Extract the (x, y) coordinate from the center of the cell holding the provided text.  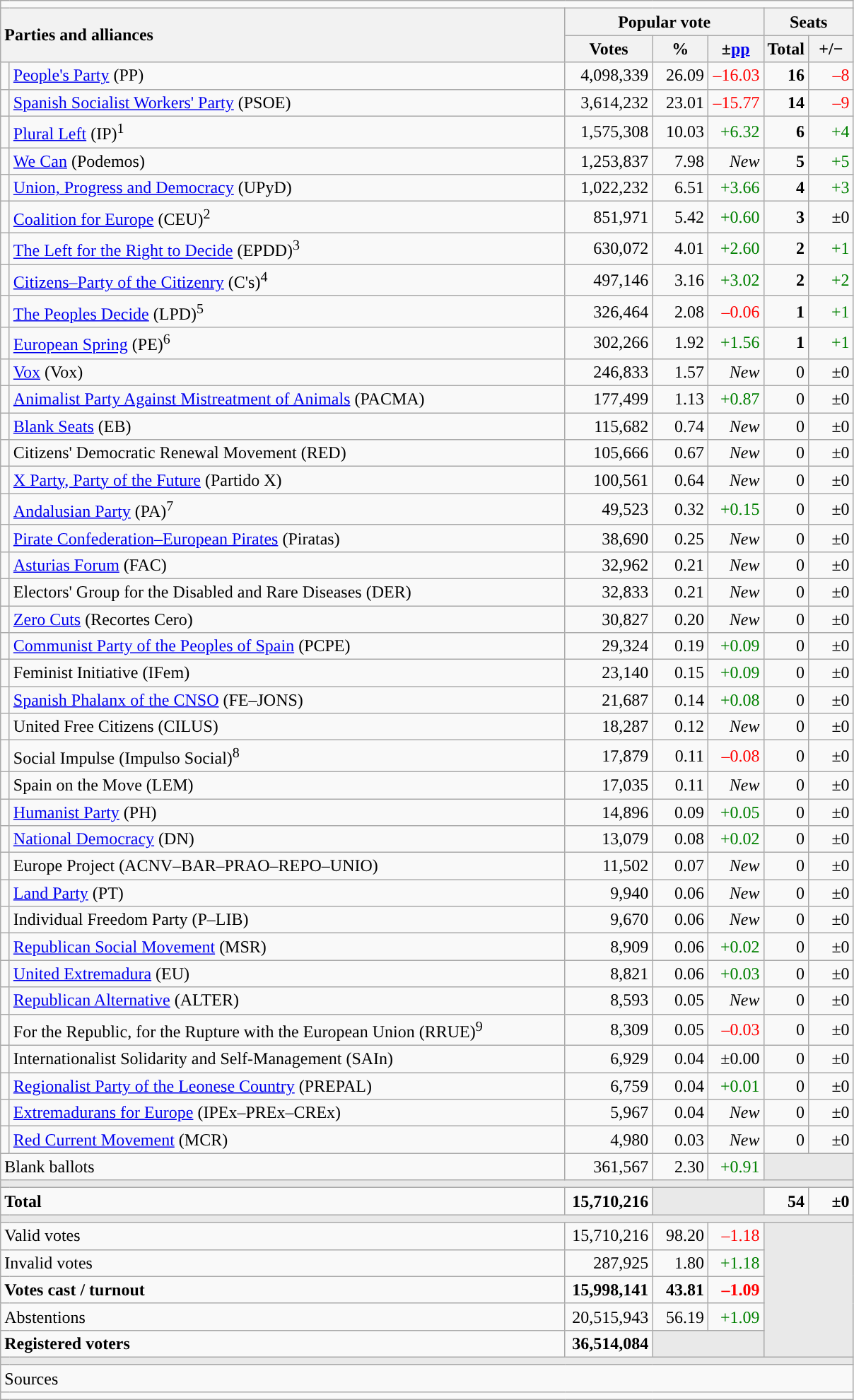
0.15 (680, 673)
For the Republic, for the Rupture with the European Union (RRUE)9 (287, 1029)
105,666 (609, 453)
6.51 (680, 188)
Individual Freedom Party (P–LIB) (287, 920)
+3 (831, 188)
54 (786, 1201)
23.01 (680, 103)
36,514,084 (609, 1343)
+0.01 (735, 1086)
3,614,232 (609, 103)
Republican Social Movement (MSR) (287, 947)
Europe Project (ACNV–BAR–PRAO–REPO–UNIO) (287, 866)
Red Current Movement (MCR) (287, 1140)
17,879 (609, 757)
3.16 (680, 280)
+0.60 (735, 218)
Blank ballots (283, 1167)
38,690 (609, 538)
Votes cast / turnout (283, 1290)
326,464 (609, 311)
0.08 (680, 839)
30,827 (609, 619)
+4 (831, 132)
302,266 (609, 344)
+1.09 (735, 1317)
14 (786, 103)
Spanish Socialist Workers' Party (PSOE) (287, 103)
0.20 (680, 619)
+0.87 (735, 399)
Sources (427, 1378)
1.57 (680, 373)
17,035 (609, 785)
+0.08 (735, 700)
5 (786, 161)
Valid votes (283, 1236)
+6.32 (735, 132)
Vox (Vox) (287, 373)
1.80 (680, 1263)
X Party, Party of the Future (Partido X) (287, 480)
8,821 (609, 974)
–1.09 (735, 1290)
0.25 (680, 538)
115,682 (609, 426)
Votes (609, 49)
Parties and alliances (283, 35)
9,670 (609, 920)
Pirate Confederation–European Pirates (Piratas) (287, 538)
Union, Progress and Democracy (UPyD) (287, 188)
26.09 (680, 76)
Social Impulse (Impulso Social)8 (287, 757)
1.13 (680, 399)
56.19 (680, 1317)
National Democracy (DN) (287, 839)
Plural Left (IP)1 (287, 132)
Citizens–Party of the Citizenry (C's)4 (287, 280)
0.03 (680, 1140)
1,022,232 (609, 188)
–0.03 (735, 1029)
100,561 (609, 480)
+2.60 (735, 249)
6,929 (609, 1059)
–1.18 (735, 1236)
0.09 (680, 812)
+5 (831, 161)
630,072 (609, 249)
±pp (735, 49)
49,523 (609, 509)
497,146 (609, 280)
8,909 (609, 947)
+/− (831, 49)
0.64 (680, 480)
1.92 (680, 344)
6 (786, 132)
–0.08 (735, 757)
The Peoples Decide (LPD)5 (287, 311)
Spain on the Move (LEM) (287, 785)
Abstentions (283, 1317)
±0.00 (735, 1059)
The Left for the Right to Decide (EPDD)3 (287, 249)
+1.18 (735, 1263)
+0.05 (735, 812)
0.74 (680, 426)
0.67 (680, 453)
14,896 (609, 812)
8,309 (609, 1029)
0.12 (680, 727)
We Can (Podemos) (287, 161)
10.03 (680, 132)
361,567 (609, 1167)
23,140 (609, 673)
Citizens' Democratic Renewal Movement (RED) (287, 453)
851,971 (609, 218)
29,324 (609, 646)
43.81 (680, 1290)
0.32 (680, 509)
+1.56 (735, 344)
Invalid votes (283, 1263)
20,515,943 (609, 1317)
287,925 (609, 1263)
15,998,141 (609, 1290)
Feminist Initiative (IFem) (287, 673)
4,098,339 (609, 76)
Communist Party of the Peoples of Spain (PCPE) (287, 646)
United Extremadura (EU) (287, 974)
13,079 (609, 839)
% (680, 49)
21,687 (609, 700)
5.42 (680, 218)
Animalist Party Against Mistreatment of Animals (PACMA) (287, 399)
Internationalist Solidarity and Self-Management (SAIn) (287, 1059)
Seats (809, 22)
–8 (831, 76)
Spanish Phalanx of the CNSO (FE–JONS) (287, 700)
Extremadurans for Europe (IPEx–PREx–CREx) (287, 1113)
+2 (831, 280)
16 (786, 76)
–9 (831, 103)
Land Party (PT) (287, 893)
People's Party (PP) (287, 76)
177,499 (609, 399)
Regionalist Party of the Leonese Country (PREPAL) (287, 1086)
7.98 (680, 161)
98.20 (680, 1236)
0.07 (680, 866)
9,940 (609, 893)
+0.15 (735, 509)
Blank Seats (EB) (287, 426)
4.01 (680, 249)
8,593 (609, 1001)
0.14 (680, 700)
European Spring (PE)6 (287, 344)
Asturias Forum (FAC) (287, 565)
18,287 (609, 727)
246,833 (609, 373)
1,253,837 (609, 161)
Andalusian Party (PA)7 (287, 509)
Registered voters (283, 1343)
+3.02 (735, 280)
11,502 (609, 866)
3 (786, 218)
Zero Cuts (Recortes Cero) (287, 619)
+0.91 (735, 1167)
Electors' Group for the Disabled and Rare Diseases (DER) (287, 593)
2.30 (680, 1167)
5,967 (609, 1113)
–16.03 (735, 76)
Humanist Party (PH) (287, 812)
1,575,308 (609, 132)
6,759 (609, 1086)
Coalition for Europe (CEU)2 (287, 218)
–0.06 (735, 311)
+3.66 (735, 188)
32,833 (609, 593)
0.19 (680, 646)
4,980 (609, 1140)
Popular vote (665, 22)
United Free Citizens (CILUS) (287, 727)
Republican Alternative (ALTER) (287, 1001)
–15.77 (735, 103)
2.08 (680, 311)
4 (786, 188)
+0.03 (735, 974)
32,962 (609, 565)
